Return (x, y) of the center of cell containing provided text 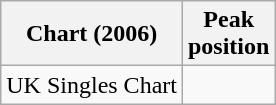
Chart (2006) (92, 34)
Peakposition (228, 34)
UK Singles Chart (92, 85)
